Extract the (x, y) coordinate from the center of the cell holding the provided text.  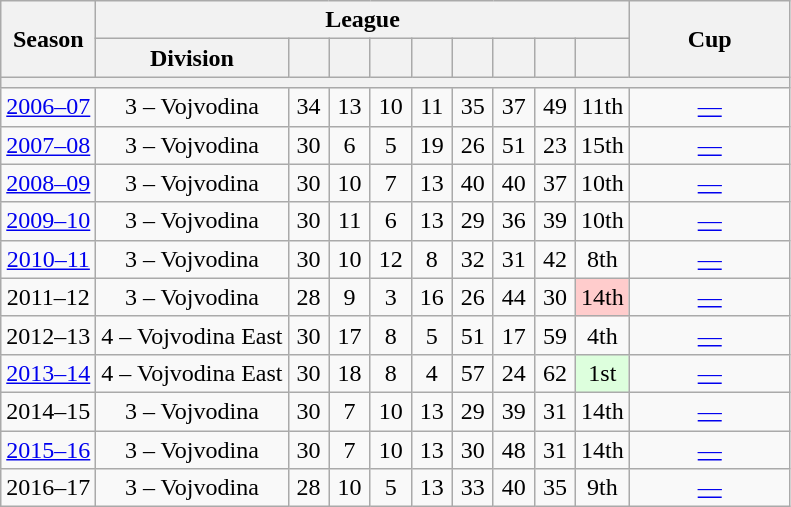
36 (514, 221)
8th (602, 259)
2015–16 (48, 449)
9th (602, 488)
12 (390, 259)
9 (350, 297)
2013–14 (48, 373)
2007–08 (48, 145)
11th (602, 107)
16 (432, 297)
1st (602, 373)
49 (554, 107)
19 (432, 145)
2016–17 (48, 488)
Season (48, 39)
48 (514, 449)
2014–15 (48, 411)
33 (472, 488)
62 (554, 373)
Cup (710, 39)
44 (514, 297)
Division (192, 58)
League (362, 20)
2011–12 (48, 297)
34 (308, 107)
15th (602, 145)
23 (554, 145)
59 (554, 335)
57 (472, 373)
2008–09 (48, 183)
4th (602, 335)
32 (472, 259)
2012–13 (48, 335)
3 (390, 297)
42 (554, 259)
2009–10 (48, 221)
18 (350, 373)
4 (432, 373)
24 (514, 373)
2006–07 (48, 107)
2010–11 (48, 259)
